Return the [x, y] coordinate for the center point of the cell that contains the specified text.  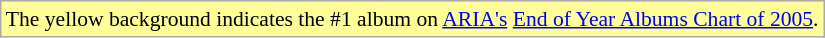
The yellow background indicates the #1 album on ARIA's End of Year Albums Chart of 2005. [412, 19]
